Determine the (X, Y) coordinate at the center of the cell enclosing the given text.  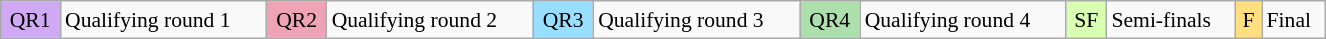
QR4 (830, 20)
Final (1294, 20)
Qualifying round 2 (430, 20)
QR3 (563, 20)
QR1 (30, 20)
Semi-finals (1170, 20)
Qualifying round 3 (696, 20)
Qualifying round 1 (164, 20)
QR2 (297, 20)
F (1248, 20)
Qualifying round 4 (964, 20)
SF (1086, 20)
